Extract the (X, Y) coordinate from the center of the cell holding the provided text.  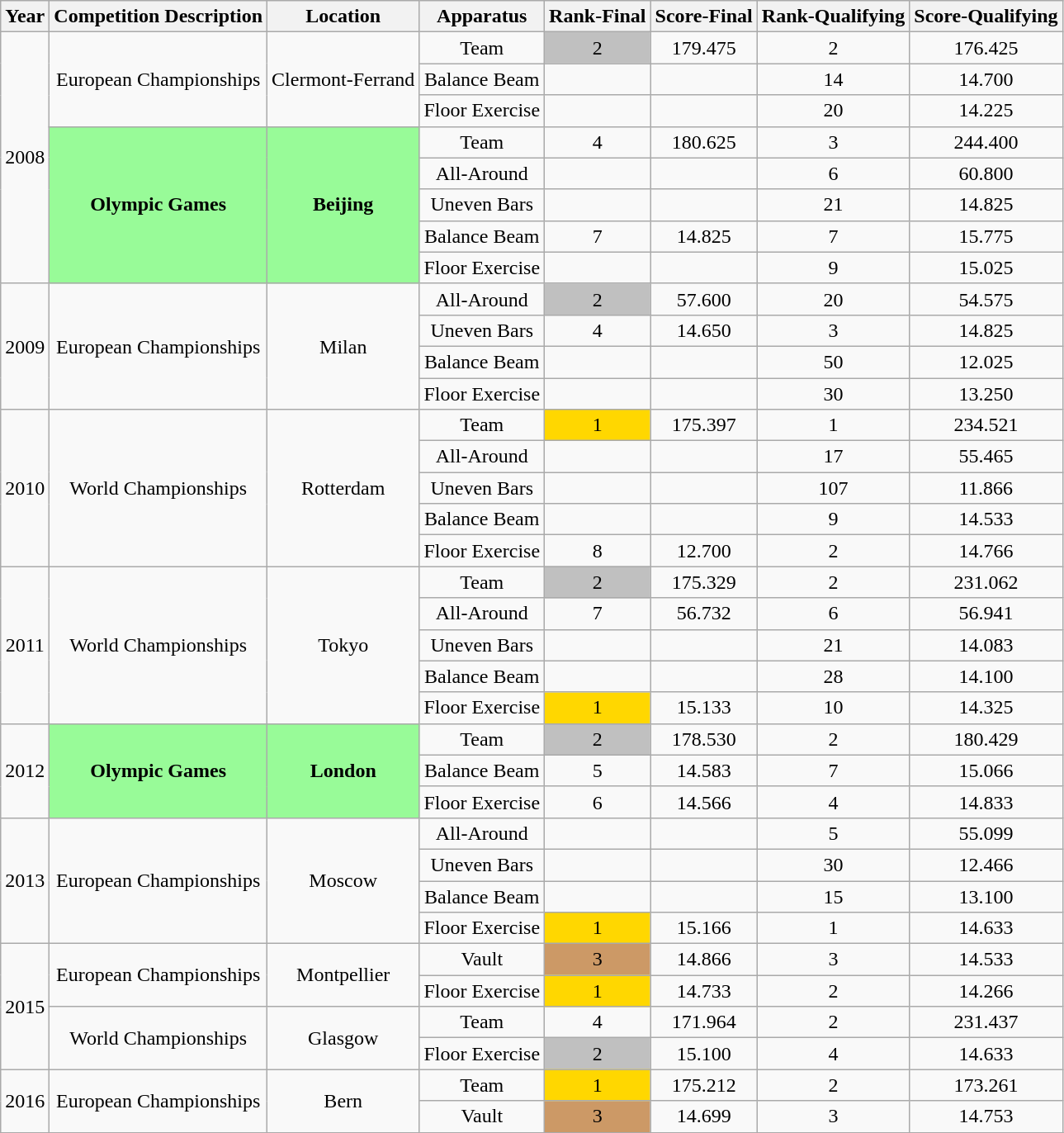
Rank-Qualifying (833, 17)
Clermont-Ferrand (343, 79)
180.625 (703, 142)
14.100 (986, 676)
54.575 (986, 299)
Moscow (343, 880)
231.437 (986, 1022)
56.732 (703, 614)
Bern (343, 1101)
Montpellier (343, 975)
13.100 (986, 896)
Milan (343, 346)
15.775 (986, 236)
171.964 (703, 1022)
14.733 (703, 991)
2013 (25, 880)
Rotterdam (343, 488)
Location (343, 17)
Year (25, 17)
12.466 (986, 865)
12.025 (986, 362)
11.866 (986, 488)
14.753 (986, 1116)
14.083 (986, 645)
14.583 (703, 770)
28 (833, 676)
14.766 (986, 551)
178.530 (703, 739)
2016 (25, 1101)
55.099 (986, 833)
107 (833, 488)
60.800 (986, 173)
Apparatus (482, 17)
231.062 (986, 582)
2009 (25, 346)
175.397 (703, 425)
Competition Description (158, 17)
15.100 (703, 1054)
14.325 (986, 708)
17 (833, 457)
176.425 (986, 48)
2015 (25, 1007)
2010 (25, 488)
Beijing (343, 205)
14.866 (703, 960)
175.329 (703, 582)
175.212 (703, 1085)
15.025 (986, 268)
2011 (25, 645)
2012 (25, 770)
Score-Final (703, 17)
Rank-Final (598, 17)
244.400 (986, 142)
14.266 (986, 991)
Tokyo (343, 645)
Glasgow (343, 1038)
2008 (25, 158)
234.521 (986, 425)
15.066 (986, 770)
14.833 (986, 802)
15 (833, 896)
50 (833, 362)
13.250 (986, 394)
173.261 (986, 1085)
180.429 (986, 739)
Score-Qualifying (986, 17)
55.465 (986, 457)
14.566 (703, 802)
179.475 (703, 48)
14.225 (986, 111)
56.941 (986, 614)
8 (598, 551)
15.133 (703, 708)
15.166 (703, 928)
14.700 (986, 79)
London (343, 770)
14.650 (703, 330)
10 (833, 708)
14 (833, 79)
12.700 (703, 551)
57.600 (703, 299)
14.699 (703, 1116)
